From the cell containing the given text, extract its center point as [X, Y] coordinate. 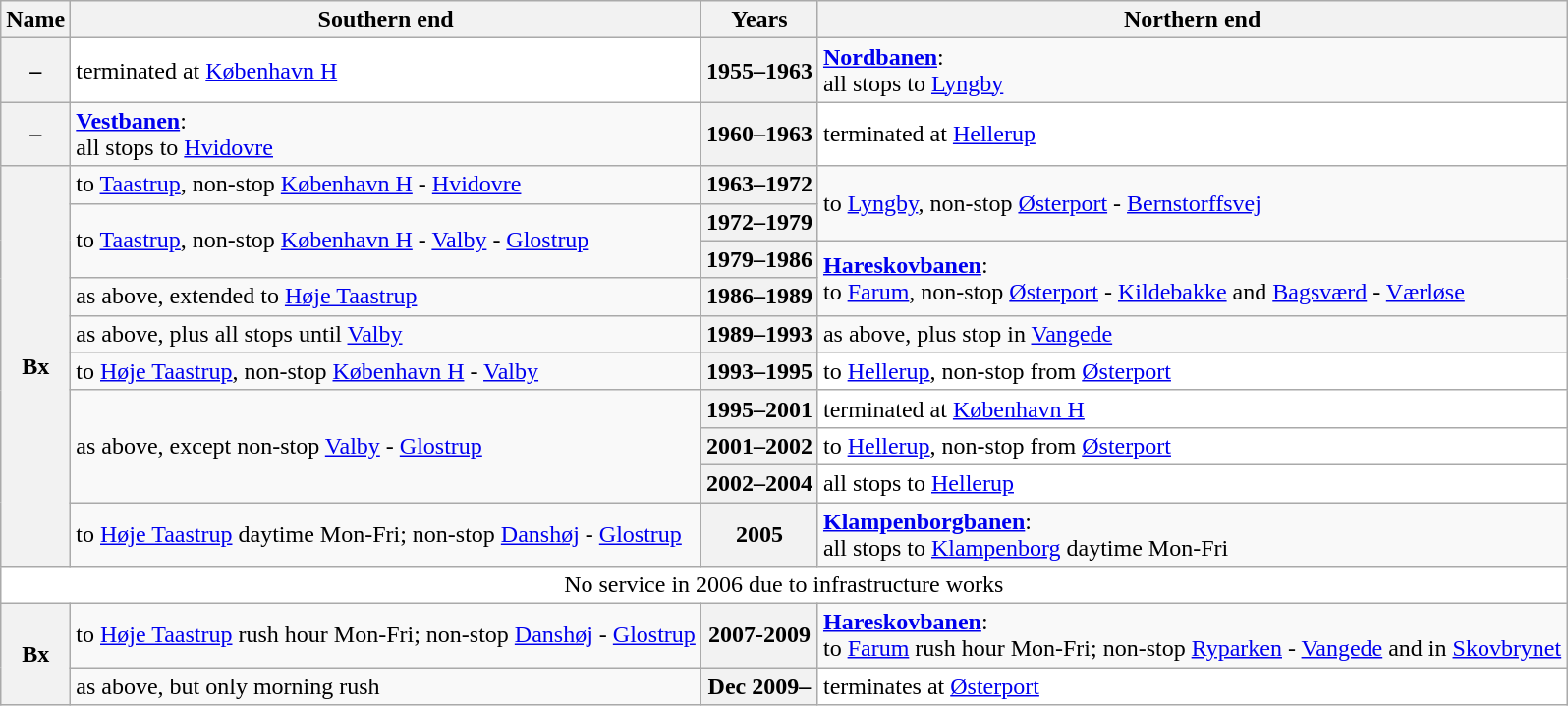
as above, plus stop in Vangede [1192, 334]
Klampenborgbanen: all stops to Klampenborg daytime Mon-Fri [1192, 534]
terminated at Hellerup [1192, 134]
Vestbanen: all stops to Hvidovre [386, 134]
2002–2004 [758, 483]
1979–1986 [758, 259]
1972–1979 [758, 222]
as above, plus all stops until Valby [386, 334]
to Lyngby, non-stop Østerport - Bernstorffsvej [1192, 203]
1986–1989 [758, 297]
to Taastrup, non-stop København H - Valby - Glostrup [386, 241]
to Taastrup, non-stop København H - Hvidovre [386, 185]
1963–1972 [758, 185]
1995–2001 [758, 408]
1960–1963 [758, 134]
Dec 2009– [758, 686]
Hareskovbanen: to Farum rush hour Mon-Fri; non-stop Ryparken - Vangede and in Skovbrynet [1192, 636]
all stops to Hellerup [1192, 483]
as above, but only morning rush [386, 686]
Name [35, 20]
Northern end [1192, 20]
to Høje Taastrup daytime Mon-Fri; non-stop Danshøj - Glostrup [386, 534]
1989–1993 [758, 334]
terminates at Østerport [1192, 686]
2007-2009 [758, 636]
Years [758, 20]
Southern end [386, 20]
No service in 2006 due to infrastructure works [784, 585]
1955–1963 [758, 71]
as above, except non-stop Valby - Glostrup [386, 446]
2005 [758, 534]
as above, extended to Høje Taastrup [386, 297]
Hareskovbanen: to Farum, non-stop Østerport - Kildebakke and Bagsværd - Værløse [1192, 278]
to Høje Taastrup rush hour Mon-Fri; non-stop Danshøj - Glostrup [386, 636]
2001–2002 [758, 446]
to Høje Taastrup, non-stop København H - Valby [386, 371]
Nordbanen: all stops to Lyngby [1192, 71]
1993–1995 [758, 371]
